Identify which cell holds the provided text, then report its (x, y) central coordinate. 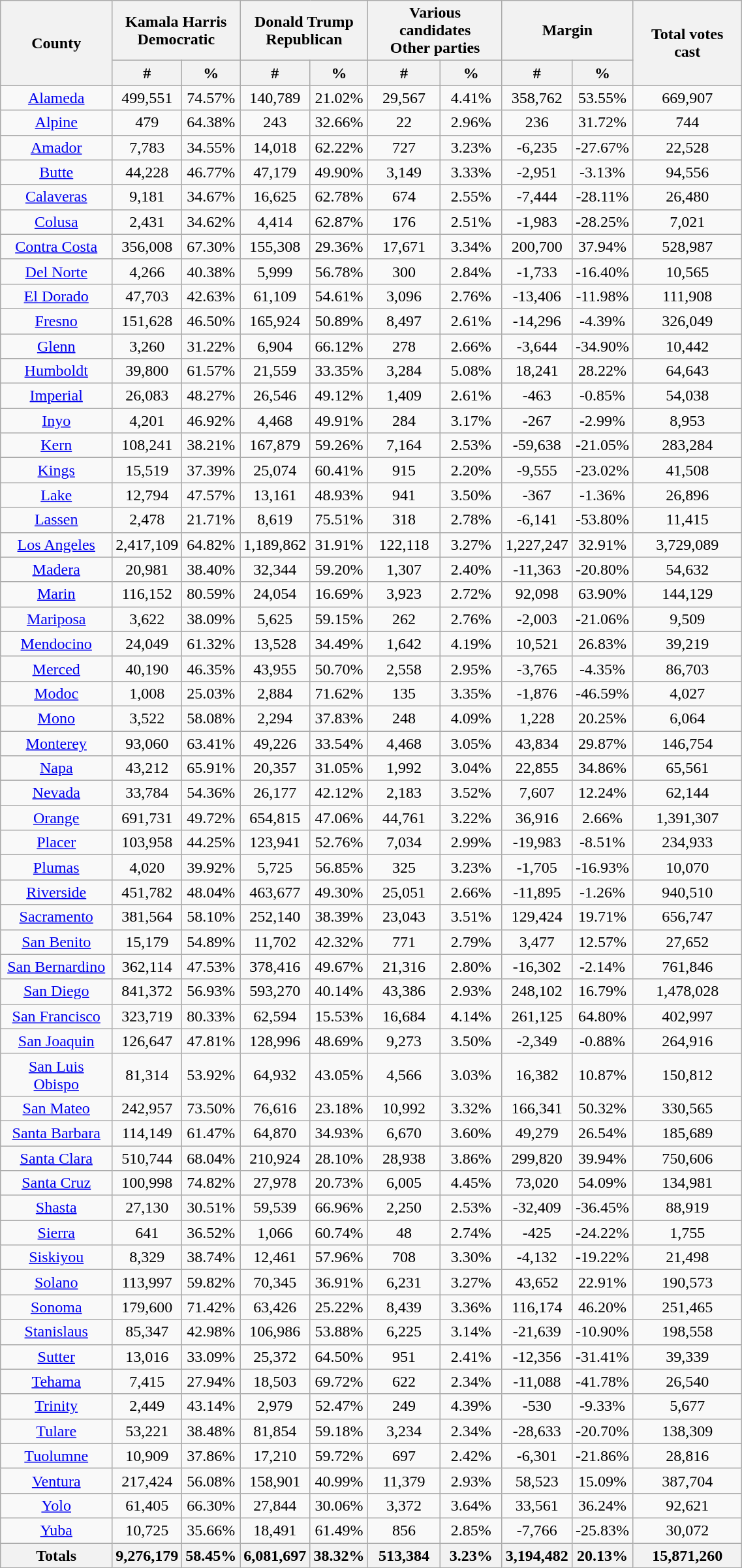
San Luis Obispo (56, 1075)
22,528 (687, 147)
61.32% (211, 644)
-3,765 (536, 669)
200,700 (536, 247)
-9.33% (602, 1406)
23.18% (339, 1108)
3.34% (471, 247)
16.69% (339, 594)
53.55% (602, 98)
126,647 (147, 1041)
-463 (536, 396)
11,415 (687, 520)
111,908 (687, 296)
64.38% (211, 123)
3,923 (404, 594)
3.32% (471, 1108)
3.51% (471, 917)
Marin (56, 594)
38.74% (211, 1258)
Yuba (56, 1530)
San Bernardino (56, 967)
128,996 (275, 1041)
Margin (567, 31)
37.83% (339, 718)
15.53% (339, 1016)
56.78% (339, 271)
2.85% (471, 1530)
56.85% (339, 867)
-16.40% (602, 271)
674 (404, 197)
479 (147, 123)
Stanislaus (56, 1332)
593,270 (275, 991)
10,442 (687, 346)
Sierra (56, 1233)
San Joaquin (56, 1041)
510,744 (147, 1158)
Solano (56, 1282)
2,558 (404, 669)
54.89% (211, 942)
4.19% (471, 644)
58,523 (536, 1481)
4.41% (471, 98)
54,038 (687, 396)
2,250 (404, 1208)
16,684 (404, 1016)
8,497 (404, 321)
26,083 (147, 396)
30,072 (687, 1530)
38.09% (211, 619)
134,981 (687, 1183)
37.39% (211, 470)
217,424 (147, 1481)
2.41% (471, 1357)
20,357 (275, 768)
Imperial (56, 396)
40.38% (211, 271)
4.39% (471, 1406)
64.80% (602, 1016)
3.35% (471, 693)
7,164 (404, 445)
58.10% (211, 917)
-21,639 (536, 1332)
8,439 (404, 1307)
4,020 (147, 867)
300 (404, 271)
25,372 (275, 1357)
50.89% (339, 321)
22,855 (536, 768)
74.57% (211, 98)
144,129 (687, 594)
5,625 (275, 619)
27,652 (687, 942)
915 (404, 470)
El Dorado (56, 296)
26,480 (687, 197)
46.35% (211, 669)
2.95% (471, 669)
2.84% (471, 271)
3,284 (404, 371)
62.87% (339, 222)
378,416 (275, 967)
-1,705 (536, 867)
64.50% (339, 1357)
3,729,089 (687, 545)
59.20% (339, 569)
21,498 (687, 1258)
-23.02% (602, 470)
1,307 (404, 569)
42.63% (211, 296)
2.72% (471, 594)
66.30% (211, 1505)
2.55% (471, 197)
4.14% (471, 1016)
Amador (56, 147)
Placer (56, 843)
40.99% (339, 1481)
17,671 (404, 247)
36.91% (339, 1282)
25,074 (275, 470)
Mariposa (56, 619)
21.02% (339, 98)
86,703 (687, 669)
11,379 (404, 1481)
Mono (56, 718)
Santa Clara (56, 1158)
12.24% (602, 793)
24,049 (147, 644)
3.14% (471, 1332)
330,565 (687, 1108)
356,008 (147, 247)
Napa (56, 768)
59.72% (339, 1456)
13,528 (275, 644)
-367 (536, 495)
43,834 (536, 743)
26.54% (602, 1133)
62,594 (275, 1016)
697 (404, 1456)
2,417,109 (147, 545)
31.91% (339, 545)
Del Norte (56, 271)
71.62% (339, 693)
11,702 (275, 942)
-53.80% (602, 520)
3,372 (404, 1505)
44,761 (404, 818)
9,509 (687, 619)
-21.86% (602, 1456)
165,924 (275, 321)
761,846 (687, 967)
-1.36% (602, 495)
Siskiyou (56, 1258)
6,231 (404, 1282)
28,938 (404, 1158)
-7,766 (536, 1530)
198,558 (687, 1332)
3,194,482 (536, 1556)
103,958 (147, 843)
278 (404, 346)
3.36% (471, 1307)
-24.22% (602, 1233)
6,064 (687, 718)
San Diego (56, 991)
-12,356 (536, 1357)
-28,633 (536, 1431)
-21.05% (602, 445)
40.14% (339, 991)
Kings (56, 470)
-27.67% (602, 147)
2,884 (275, 693)
88,919 (687, 1208)
59.26% (339, 445)
32.66% (339, 123)
5,725 (275, 867)
-1,733 (536, 271)
48 (404, 1233)
750,606 (687, 1158)
-59,638 (536, 445)
-10.90% (602, 1332)
10.87% (602, 1075)
62,144 (687, 793)
-4.39% (602, 321)
-4,132 (536, 1258)
26,896 (687, 495)
463,677 (275, 892)
264,916 (687, 1041)
1,478,028 (687, 991)
38.32% (339, 1556)
7,034 (404, 843)
Alameda (56, 98)
-0.88% (602, 1041)
528,987 (687, 247)
47.06% (339, 818)
Modoc (56, 693)
34.49% (339, 644)
243 (275, 123)
Contra Costa (56, 247)
841,372 (147, 991)
1,189,862 (275, 545)
48.27% (211, 396)
2,431 (147, 222)
5,677 (687, 1406)
691,731 (147, 818)
61,109 (275, 296)
57.96% (339, 1258)
-9,555 (536, 470)
2.40% (471, 569)
5.08% (471, 371)
185,689 (687, 1133)
4.45% (471, 1183)
63.41% (211, 743)
-1,983 (536, 222)
1,409 (404, 396)
Ventura (56, 1481)
65.91% (211, 768)
75.51% (339, 520)
61.57% (211, 371)
19.71% (602, 917)
1,228 (536, 718)
Lassen (56, 520)
54,632 (687, 569)
24,054 (275, 594)
3,522 (147, 718)
-6,235 (536, 147)
27.94% (211, 1381)
2.20% (471, 470)
62.22% (339, 147)
167,879 (275, 445)
-14,296 (536, 321)
116,174 (536, 1307)
-16.93% (602, 867)
28,816 (687, 1456)
-20.70% (602, 1431)
39.92% (211, 867)
23,043 (404, 917)
13,161 (275, 495)
10,565 (687, 271)
33.09% (211, 1357)
42.98% (211, 1332)
-2.99% (602, 421)
26,546 (275, 396)
Alpine (56, 123)
4,266 (147, 271)
3,622 (147, 619)
33.54% (339, 743)
18,503 (275, 1381)
2.42% (471, 1456)
10,909 (147, 1456)
Monterey (56, 743)
36.24% (602, 1505)
52.47% (339, 1406)
Lake (56, 495)
7,607 (536, 793)
74.82% (211, 1183)
59,539 (275, 1208)
17,210 (275, 1456)
33,561 (536, 1505)
7,021 (687, 222)
3.05% (471, 743)
451,782 (147, 892)
387,704 (687, 1481)
-19,983 (536, 843)
3.03% (471, 1075)
8,953 (687, 421)
Colusa (56, 222)
66.96% (339, 1208)
10,070 (687, 867)
Tulare (56, 1431)
155,308 (275, 247)
284 (404, 421)
-25.83% (602, 1530)
236 (536, 123)
-36.45% (602, 1208)
9,276,179 (147, 1556)
32.91% (602, 545)
81,854 (275, 1431)
-41.78% (602, 1381)
2.51% (471, 222)
669,907 (687, 98)
53,221 (147, 1431)
3.52% (471, 793)
135 (404, 693)
Plumas (56, 867)
10,521 (536, 644)
242,957 (147, 1108)
7,415 (147, 1381)
622 (404, 1381)
402,997 (687, 1016)
26,540 (687, 1381)
3.86% (471, 1158)
33,784 (147, 793)
2.74% (471, 1233)
44.25% (211, 843)
-2,951 (536, 172)
Santa Cruz (56, 1183)
43.05% (339, 1075)
93,060 (147, 743)
-28.25% (602, 222)
59.18% (339, 1431)
708 (404, 1258)
61.47% (211, 1133)
37.86% (211, 1456)
499,551 (147, 98)
37.94% (602, 247)
158,901 (275, 1481)
54.36% (211, 793)
-7,444 (536, 197)
68.04% (211, 1158)
2,183 (404, 793)
21.71% (211, 520)
Nevada (56, 793)
36.52% (211, 1233)
3.33% (471, 172)
283,284 (687, 445)
-34.90% (602, 346)
-2.14% (602, 967)
27,844 (275, 1505)
9,181 (147, 197)
771 (404, 942)
48.93% (339, 495)
63,426 (275, 1307)
-21.06% (602, 619)
Riverside (56, 892)
28.10% (339, 1158)
325 (404, 867)
3,149 (404, 172)
60.41% (339, 470)
Los Angeles (56, 545)
49.90% (339, 172)
2.78% (471, 520)
252,140 (275, 917)
48.04% (211, 892)
38.39% (339, 917)
30.06% (339, 1505)
-28.11% (602, 197)
69.72% (339, 1381)
25.03% (211, 693)
-11,363 (536, 569)
10,725 (147, 1530)
-20.80% (602, 569)
-1,876 (536, 693)
108,241 (147, 445)
3.22% (471, 818)
-11,088 (536, 1381)
2.96% (471, 123)
12.57% (602, 942)
-6,141 (536, 520)
59.15% (339, 619)
39,800 (147, 371)
-19.22% (602, 1258)
941 (404, 495)
190,573 (687, 1282)
9,273 (404, 1041)
20,981 (147, 569)
4,414 (275, 222)
29,567 (404, 98)
210,924 (275, 1158)
6,904 (275, 346)
21,559 (275, 371)
46.92% (211, 421)
129,424 (536, 917)
3.60% (471, 1133)
52.76% (339, 843)
-32,409 (536, 1208)
114,149 (147, 1133)
49,226 (275, 743)
-46.59% (602, 693)
1,755 (687, 1233)
-13,406 (536, 296)
61,405 (147, 1505)
29.36% (339, 247)
21,316 (404, 967)
-3.13% (602, 172)
Tuolumne (56, 1456)
Calaveras (56, 197)
44,228 (147, 172)
Yolo (56, 1505)
Madera (56, 569)
150,812 (687, 1075)
49.91% (339, 421)
47,179 (275, 172)
62.78% (339, 197)
-530 (536, 1406)
113,997 (147, 1282)
59.82% (211, 1282)
3,260 (147, 346)
6,225 (404, 1332)
-1.26% (602, 892)
26.83% (602, 644)
20.73% (339, 1183)
73,020 (536, 1183)
60.74% (339, 1233)
San Francisco (56, 1016)
727 (404, 147)
2.99% (471, 843)
-4.35% (602, 669)
Tehama (56, 1381)
42.12% (339, 793)
43,652 (536, 1282)
18,241 (536, 371)
25.22% (339, 1307)
16.79% (602, 991)
951 (404, 1357)
49,279 (536, 1133)
27,130 (147, 1208)
Orange (56, 818)
1,066 (275, 1233)
318 (404, 520)
66.12% (339, 346)
71.42% (211, 1307)
39,219 (687, 644)
179,600 (147, 1307)
146,754 (687, 743)
4.09% (471, 718)
-425 (536, 1233)
3,096 (404, 296)
13,016 (147, 1357)
Mendocino (56, 644)
3.30% (471, 1258)
47.57% (211, 495)
513,384 (404, 1556)
32,344 (275, 569)
299,820 (536, 1158)
28.22% (602, 371)
92,621 (687, 1505)
6,670 (404, 1133)
5,999 (275, 271)
26,177 (275, 793)
50.70% (339, 669)
3.64% (471, 1505)
16,625 (275, 197)
2,979 (275, 1406)
Sacramento (56, 917)
123,941 (275, 843)
7,783 (147, 147)
County (56, 43)
43,386 (404, 991)
40,190 (147, 669)
Kamala HarrisDemocratic (176, 31)
61.49% (339, 1530)
20.13% (602, 1556)
12,461 (275, 1258)
49.67% (339, 967)
-16,302 (536, 967)
Inyo (56, 421)
15,519 (147, 470)
323,719 (147, 1016)
2.79% (471, 942)
-2,349 (536, 1041)
654,815 (275, 818)
63.90% (602, 594)
16,382 (536, 1075)
56.08% (211, 1481)
116,152 (147, 594)
25,051 (404, 892)
65,561 (687, 768)
6,081,697 (275, 1556)
27,978 (275, 1183)
362,114 (147, 967)
744 (687, 123)
38.21% (211, 445)
641 (147, 1233)
38.40% (211, 569)
46.77% (211, 172)
85,347 (147, 1332)
3.17% (471, 421)
58.08% (211, 718)
326,049 (687, 321)
43,955 (275, 669)
3.04% (471, 768)
54.61% (339, 296)
251,465 (687, 1307)
-11,895 (536, 892)
49.30% (339, 892)
43.14% (211, 1406)
San Mateo (56, 1108)
58.45% (211, 1556)
Totals (56, 1556)
381,564 (147, 917)
3,234 (404, 1431)
Butte (56, 172)
22.91% (602, 1282)
Merced (56, 669)
31.05% (339, 768)
940,510 (687, 892)
2.80% (471, 967)
47,703 (147, 296)
47.81% (211, 1041)
38.48% (211, 1431)
-31.41% (602, 1357)
80.33% (211, 1016)
15,871,260 (687, 1556)
3,477 (536, 942)
80.59% (211, 594)
4,027 (687, 693)
94,556 (687, 172)
56.93% (211, 991)
49.72% (211, 818)
248 (404, 718)
10,992 (404, 1108)
8,329 (147, 1258)
92,098 (536, 594)
358,762 (536, 98)
856 (404, 1530)
-8.51% (602, 843)
100,998 (147, 1183)
-267 (536, 421)
34.55% (211, 147)
-11.98% (602, 296)
54.09% (602, 1183)
50.32% (602, 1108)
64,870 (275, 1133)
2,478 (147, 520)
261,125 (536, 1016)
81,314 (147, 1075)
151,628 (147, 321)
Humboldt (56, 371)
30.51% (211, 1208)
1,227,247 (536, 545)
31.72% (602, 123)
43,212 (147, 768)
42.32% (339, 942)
76,616 (275, 1108)
Glenn (56, 346)
34.62% (211, 222)
Fresno (56, 321)
Sutter (56, 1357)
Kern (56, 445)
138,309 (687, 1431)
Total votes cast (687, 43)
64,932 (275, 1075)
53.88% (339, 1332)
35.66% (211, 1530)
29.87% (602, 743)
70,345 (275, 1282)
-2,003 (536, 619)
-6,301 (536, 1456)
2,294 (275, 718)
San Benito (56, 942)
-0.85% (602, 396)
262 (404, 619)
6,005 (404, 1183)
1,992 (404, 768)
20.25% (602, 718)
-3,644 (536, 346)
122,118 (404, 545)
48.69% (339, 1041)
33.35% (339, 371)
176 (404, 222)
Donald TrumpRepublican (304, 31)
656,747 (687, 917)
Sonoma (56, 1307)
64,643 (687, 371)
15.09% (602, 1481)
31.22% (211, 346)
Various candidatesOther parties (435, 31)
15,179 (147, 942)
47.53% (211, 967)
67.30% (211, 247)
1,008 (147, 693)
234,933 (687, 843)
248,102 (536, 991)
1,642 (404, 644)
73.50% (211, 1108)
34.86% (602, 768)
36,916 (536, 818)
Shasta (56, 1208)
41,508 (687, 470)
2,449 (147, 1406)
166,341 (536, 1108)
4,201 (147, 421)
249 (404, 1406)
39.94% (602, 1158)
18,491 (275, 1530)
8,619 (275, 520)
4,566 (404, 1075)
49.12% (339, 396)
39,339 (687, 1357)
46.20% (602, 1307)
34.93% (339, 1133)
34.67% (211, 197)
14,018 (275, 147)
Trinity (56, 1406)
53.92% (211, 1075)
64.82% (211, 545)
106,986 (275, 1332)
22 (404, 123)
12,794 (147, 495)
46.50% (211, 321)
1,391,307 (687, 818)
140,789 (275, 98)
Santa Barbara (56, 1133)
